For the text-containing cell, return its midpoint in (x, y) coordinate format. 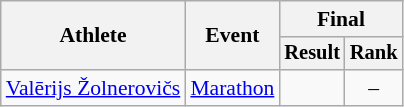
Athlete (94, 36)
– (374, 88)
Rank (374, 54)
Final (340, 19)
Valērijs Žolnerovičs (94, 88)
Marathon (232, 88)
Result (312, 54)
Event (232, 36)
